Identify which cell holds the provided text, then report its (x, y) central coordinate. 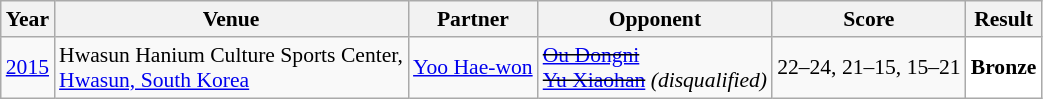
Hwasun Hanium Culture Sports Center,Hwasun, South Korea (231, 68)
Venue (231, 19)
Yoo Hae-won (473, 68)
Partner (473, 19)
Year (28, 19)
Opponent (655, 19)
Ou Dongni Yu Xiaohan (disqualified) (655, 68)
2015 (28, 68)
Result (1004, 19)
Score (869, 19)
Bronze (1004, 68)
22–24, 21–15, 15–21 (869, 68)
